Find where the given text appears and provide that cell's center as (X, Y) coordinate. 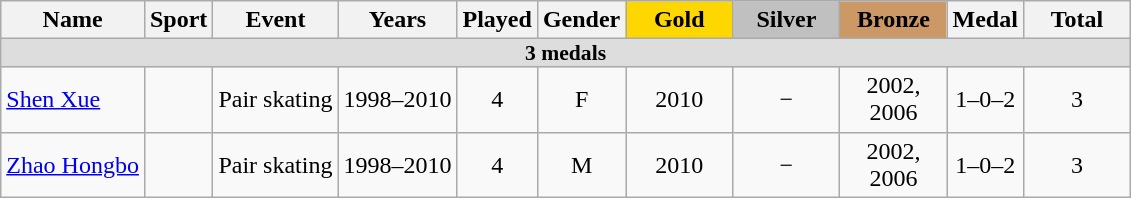
3 medals (566, 53)
Bronze (894, 20)
Shen Xue (73, 100)
Years (398, 20)
Name (73, 20)
Silver (786, 20)
M (581, 164)
Event (276, 20)
Played (497, 20)
Gold (680, 20)
F (581, 100)
Zhao Hongbo (73, 164)
Total (1076, 20)
Gender (581, 20)
Sport (178, 20)
Medal (985, 20)
